Scan for the cell matching the given text and deliver its [x, y] coordinate at center. 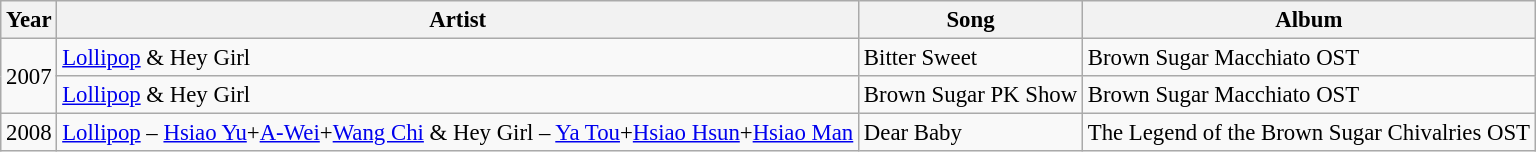
2007 [29, 76]
Year [29, 20]
Song [971, 20]
Brown Sugar PK Show [971, 95]
Dear Baby [971, 133]
Album [1308, 20]
2008 [29, 133]
Artist [458, 20]
The Legend of the Brown Sugar Chivalries OST [1308, 133]
Bitter Sweet [971, 58]
Lollipop – Hsiao Yu+A-Wei+Wang Chi & Hey Girl – Ya Tou+Hsiao Hsun+Hsiao Man [458, 133]
